Provide the [X, Y] coordinate of the cell's center where the given text is located.  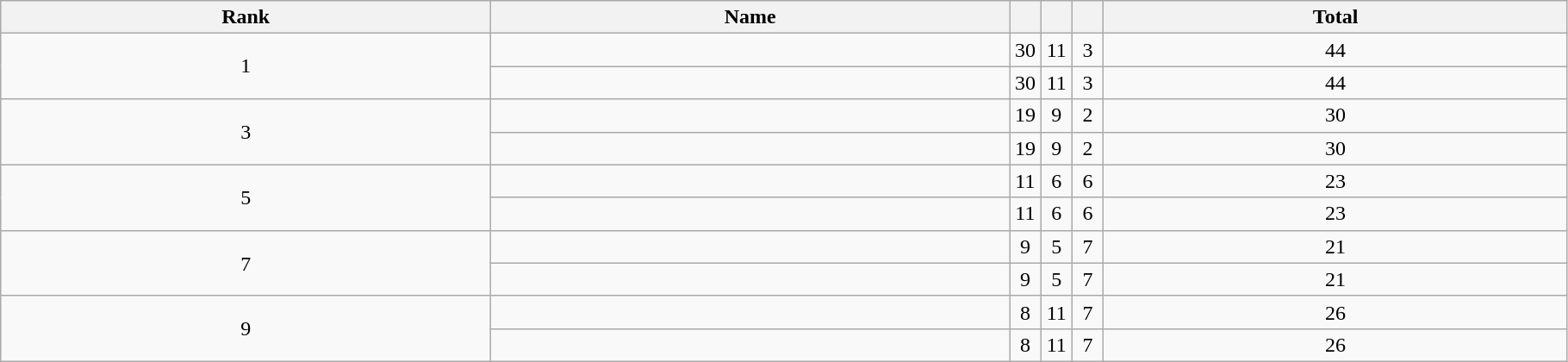
Total [1335, 17]
Name [750, 17]
Rank [246, 17]
1 [246, 66]
